Capture the cell that displays the provided text and extract its (X, Y) central coordinate. 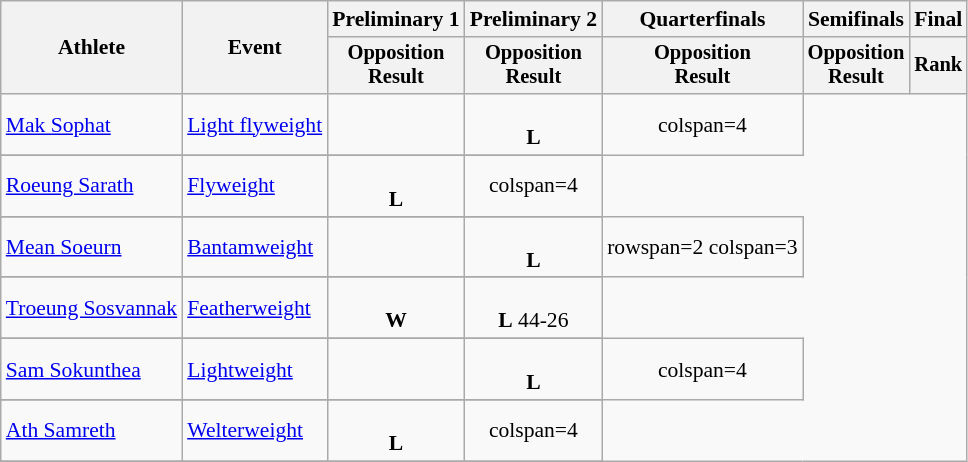
Rank (938, 66)
Bantamweight (254, 248)
Mean Soeurn (92, 248)
Event (254, 48)
Semifinals (856, 19)
Mak Sophat (92, 124)
W (396, 308)
Flyweight (254, 186)
Featherweight (254, 308)
Final (938, 19)
L 44-26 (534, 308)
rowspan=2 colspan=3 (702, 248)
Roeung Sarath (92, 186)
Welterweight (254, 430)
Quarterfinals (702, 19)
Preliminary 1 (396, 19)
Troeung Sosvannak (92, 308)
Lightweight (254, 370)
Athlete (92, 48)
Preliminary 2 (534, 19)
Sam Sokunthea (92, 370)
Ath Samreth (92, 430)
Light flyweight (254, 124)
